From the cell containing the given text, extract its center point as (X, Y) coordinate. 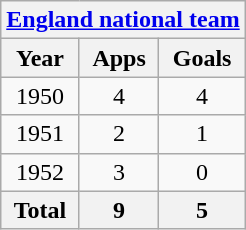
3 (119, 172)
9 (119, 210)
0 (202, 172)
Apps (119, 58)
2 (119, 134)
Year (40, 58)
1952 (40, 172)
1951 (40, 134)
England national team (123, 20)
Goals (202, 58)
5 (202, 210)
1 (202, 134)
Total (40, 210)
1950 (40, 96)
